Find where the given text appears and provide that cell's center as [x, y] coordinate. 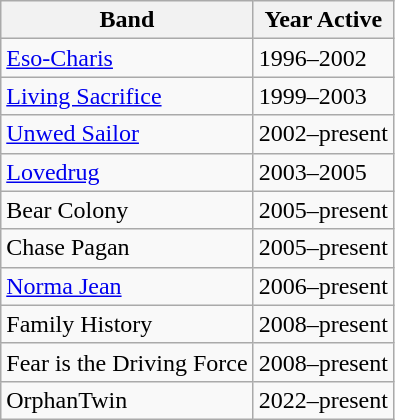
2022–present [323, 400]
Fear is the Driving Force [127, 362]
Unwed Sailor [127, 134]
1996–2002 [323, 58]
Living Sacrifice [127, 96]
Norma Jean [127, 286]
Lovedrug [127, 172]
Family History [127, 324]
2003–2005 [323, 172]
2002–present [323, 134]
Band [127, 20]
Chase Pagan [127, 248]
Bear Colony [127, 210]
2006–present [323, 286]
Year Active [323, 20]
OrphanTwin [127, 400]
1999–2003 [323, 96]
Eso-Charis [127, 58]
